Determine the [X, Y] coordinate at the center of the cell enclosing the given text.  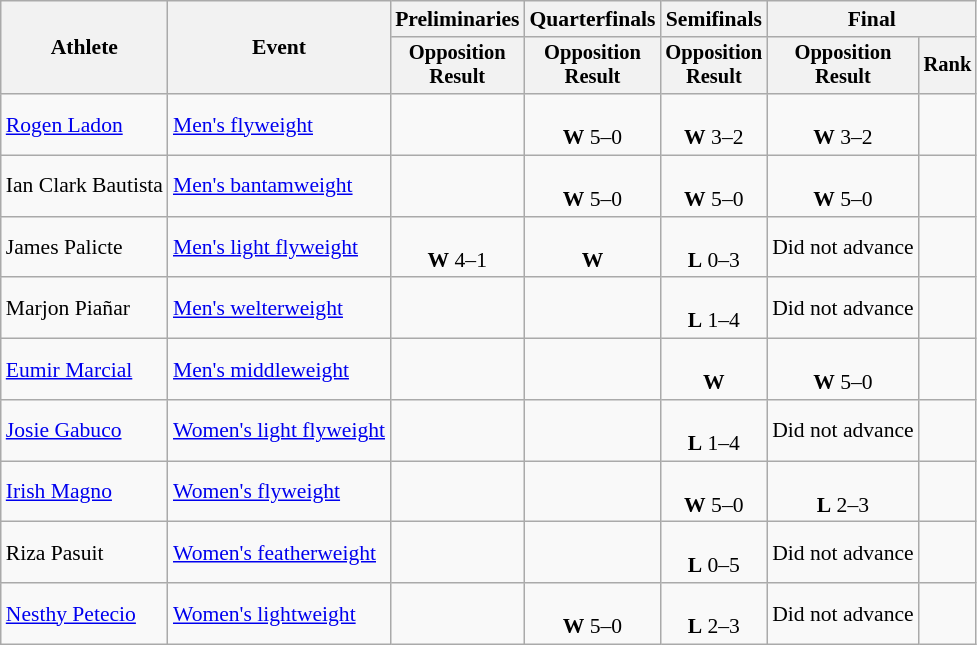
Nesthy Petecio [84, 614]
Athlete [84, 48]
Ian Clark Bautista [84, 186]
Women's flyweight [279, 492]
Quarterfinals [592, 19]
Josie Gabuco [84, 430]
L 0–5 [714, 552]
Irish Magno [84, 492]
Preliminaries [457, 19]
Men's welterweight [279, 308]
Final [872, 19]
Rogen Ladon [84, 124]
L 0–3 [714, 248]
Rank [948, 66]
Semifinals [714, 19]
Event [279, 48]
Eumir Marcial [84, 370]
Women's lightweight [279, 614]
Men's light flyweight [279, 248]
Marjon Piañar [84, 308]
Women's light flyweight [279, 430]
James Palicte [84, 248]
Men's bantamweight [279, 186]
Women's featherweight [279, 552]
Riza Pasuit [84, 552]
Men's middleweight [279, 370]
W 4–1 [457, 248]
Men's flyweight [279, 124]
